Locate the cell with the specified text and output its [x, y] center coordinate. 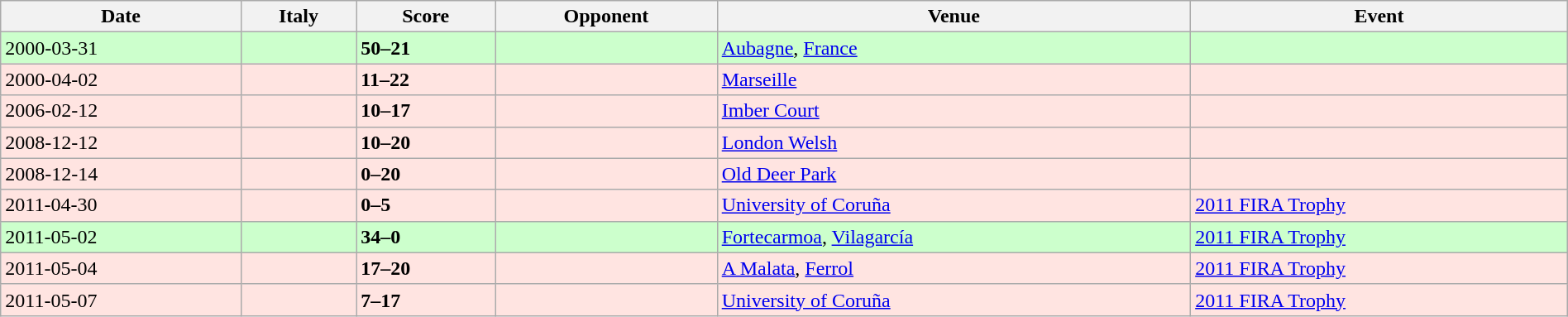
2008-12-14 [121, 174]
2011-05-04 [121, 268]
Fortecarmoa, Vilagarcía [954, 237]
Venue [954, 17]
Date [121, 17]
Score [426, 17]
2006-02-12 [121, 111]
Marseille [954, 79]
2000-03-31 [121, 48]
0–5 [426, 205]
Opponent [607, 17]
Aubagne, France [954, 48]
50–21 [426, 48]
2011-04-30 [121, 205]
34–0 [426, 237]
A Malata, Ferrol [954, 268]
2011-05-02 [121, 237]
Imber Court [954, 111]
2000-04-02 [121, 79]
10–17 [426, 111]
Italy [298, 17]
Old Deer Park [954, 174]
17–20 [426, 268]
11–22 [426, 79]
2008-12-12 [121, 142]
Event [1379, 17]
London Welsh [954, 142]
10–20 [426, 142]
2011-05-07 [121, 300]
0–20 [426, 174]
7–17 [426, 300]
